Locate the cell with the specified text and output its (X, Y) center coordinate. 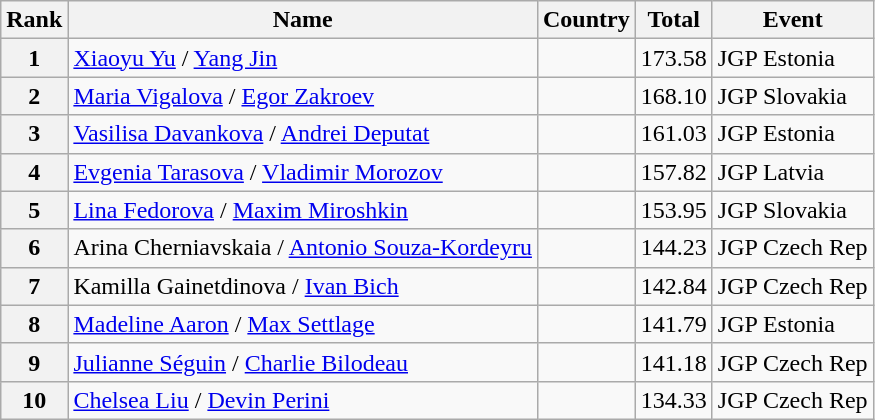
5 (34, 210)
Event (792, 20)
Arina Cherniavskaia / Antonio Souza-Kordeyru (303, 248)
8 (34, 324)
JGP Latvia (792, 172)
142.84 (674, 286)
2 (34, 96)
Maria Vigalova / Egor Zakroev (303, 96)
168.10 (674, 96)
3 (34, 134)
Madeline Aaron / Max Settlage (303, 324)
Name (303, 20)
10 (34, 400)
141.18 (674, 362)
161.03 (674, 134)
1 (34, 58)
153.95 (674, 210)
4 (34, 172)
9 (34, 362)
Lina Fedorova / Maxim Miroshkin (303, 210)
Total (674, 20)
Xiaoyu Yu / Yang Jin (303, 58)
Rank (34, 20)
144.23 (674, 248)
134.33 (674, 400)
7 (34, 286)
173.58 (674, 58)
Evgenia Tarasova / Vladimir Morozov (303, 172)
Julianne Séguin / Charlie Bilodeau (303, 362)
157.82 (674, 172)
Chelsea Liu / Devin Perini (303, 400)
6 (34, 248)
Vasilisa Davankova / Andrei Deputat (303, 134)
141.79 (674, 324)
Kamilla Gainetdinova / Ivan Bich (303, 286)
Country (586, 20)
